Locate the cell with the specified text and output its [X, Y] center coordinate. 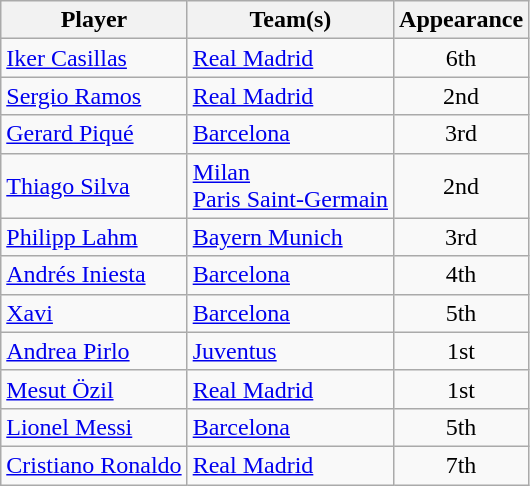
Philipp Lahm [94, 237]
Player [94, 20]
Team(s) [290, 20]
7th [462, 465]
Cristiano Ronaldo [94, 465]
Mesut Özil [94, 389]
Sergio Ramos [94, 96]
Iker Casillas [94, 58]
6th [462, 58]
Gerard Piqué [94, 134]
Lionel Messi [94, 427]
Bayern Munich [290, 237]
Xavi [94, 313]
4th [462, 275]
Milan Paris Saint-Germain [290, 186]
Andrea Pirlo [94, 351]
Appearance [462, 20]
Juventus [290, 351]
Thiago Silva [94, 186]
Andrés Iniesta [94, 275]
